Output the (X, Y) coordinate of the center of the cell containing the given text.  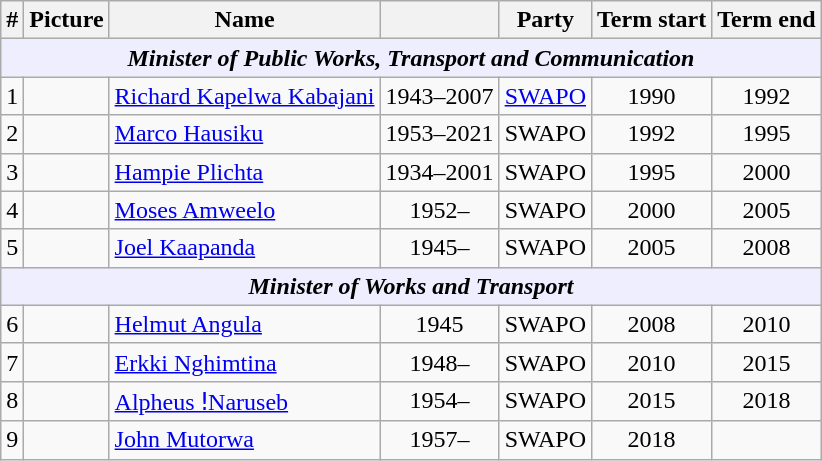
1954– (440, 401)
Marco Hausiku (244, 134)
1945– (440, 248)
1990 (652, 96)
1948– (440, 362)
2 (12, 134)
John Mutorwa (244, 440)
Party (545, 20)
Richard Kapelwa Kabajani (244, 96)
Helmut Angula (244, 324)
5 (12, 248)
1945 (440, 324)
Term end (767, 20)
Picture (66, 20)
1953–2021 (440, 134)
Minister of Works and Transport (411, 286)
4 (12, 210)
7 (12, 362)
# (12, 20)
Minister of Public Works, Transport and Communication (411, 58)
6 (12, 324)
9 (12, 440)
Moses Amweelo (244, 210)
1952– (440, 210)
1943–2007 (440, 96)
3 (12, 172)
8 (12, 401)
Alpheus ǃNaruseb (244, 401)
Erkki Nghimtina (244, 362)
Term start (652, 20)
Joel Kaapanda (244, 248)
1934–2001 (440, 172)
1957– (440, 440)
1 (12, 96)
Hampie Plichta (244, 172)
Name (244, 20)
